For the text-containing cell, return its midpoint in (x, y) coordinate format. 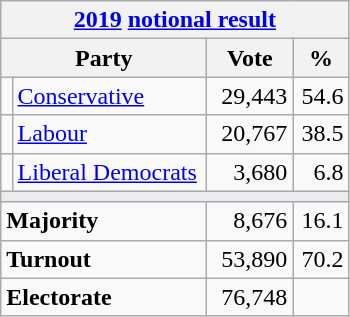
Liberal Democrats (110, 172)
54.6 (321, 96)
29,443 (250, 96)
Majority (104, 221)
Electorate (104, 297)
8,676 (250, 221)
Vote (250, 58)
16.1 (321, 221)
Party (104, 58)
Turnout (104, 259)
Conservative (110, 96)
53,890 (250, 259)
76,748 (250, 297)
38.5 (321, 134)
Labour (110, 134)
% (321, 58)
20,767 (250, 134)
70.2 (321, 259)
6.8 (321, 172)
3,680 (250, 172)
2019 notional result (175, 20)
